For the text-containing cell, return its midpoint in (x, y) coordinate format. 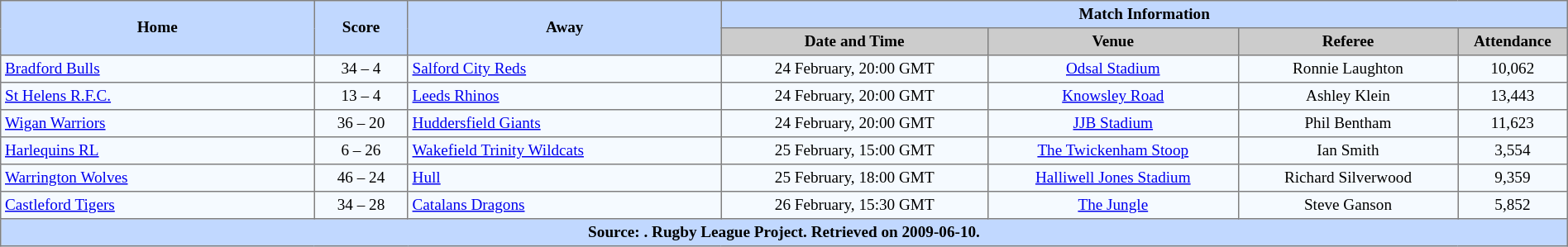
Halliwell Jones Stadium (1113, 178)
The Twickenham Stoop (1113, 150)
9,359 (1513, 178)
Ashley Klein (1348, 96)
Phil Bentham (1348, 124)
Castleford Tigers (157, 205)
46 – 24 (361, 178)
34 – 4 (361, 69)
Salford City Reds (564, 69)
Leeds Rhinos (564, 96)
Steve Ganson (1348, 205)
Wigan Warriors (157, 124)
Richard Silverwood (1348, 178)
Hull (564, 178)
Away (564, 28)
13,443 (1513, 96)
6 – 26 (361, 150)
Source: . Rugby League Project. Retrieved on 2009-06-10. (784, 233)
Huddersfield Giants (564, 124)
Referee (1348, 41)
36 – 20 (361, 124)
St Helens R.F.C. (157, 96)
Score (361, 28)
Warrington Wolves (157, 178)
Match Information (1145, 15)
The Jungle (1113, 205)
Odsal Stadium (1113, 69)
25 February, 18:00 GMT (854, 178)
Catalans Dragons (564, 205)
34 – 28 (361, 205)
Knowsley Road (1113, 96)
3,554 (1513, 150)
13 – 4 (361, 96)
Wakefield Trinity Wildcats (564, 150)
25 February, 15:00 GMT (854, 150)
Ian Smith (1348, 150)
Harlequins RL (157, 150)
26 February, 15:30 GMT (854, 205)
10,062 (1513, 69)
Attendance (1513, 41)
11,623 (1513, 124)
Date and Time (854, 41)
Venue (1113, 41)
Bradford Bulls (157, 69)
JJB Stadium (1113, 124)
5,852 (1513, 205)
Home (157, 28)
Ronnie Laughton (1348, 69)
